Determine the (x, y) coordinate at the center of the cell enclosing the given text.  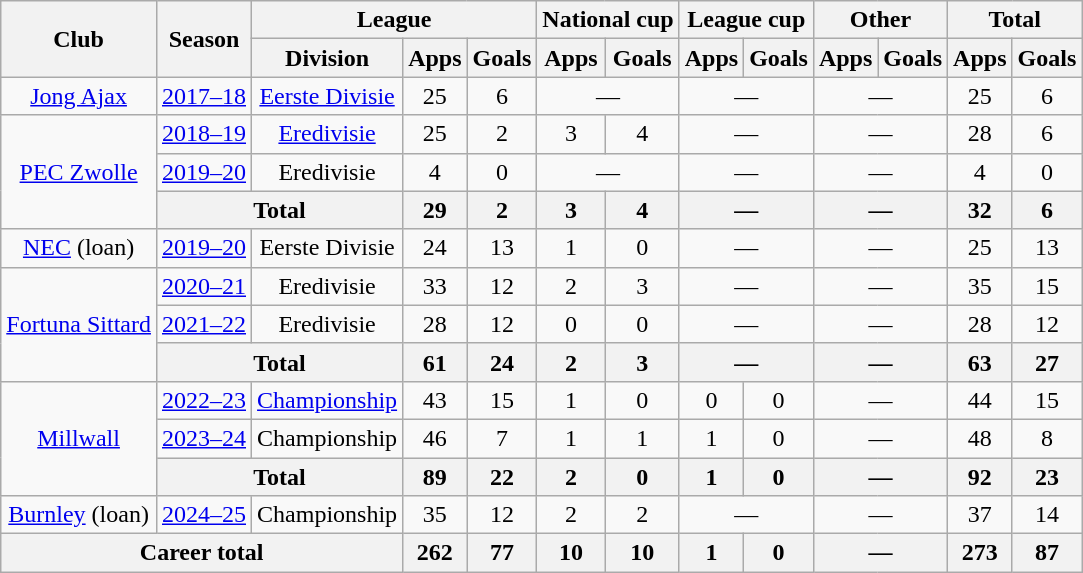
League cup (746, 20)
Burnley (loan) (79, 515)
32 (980, 210)
Season (204, 39)
22 (502, 477)
2021–22 (204, 324)
63 (980, 362)
8 (1047, 438)
Club (79, 39)
Fortuna Sittard (79, 324)
2023–24 (204, 438)
PEC Zwolle (79, 172)
Career total (202, 553)
37 (980, 515)
Division (328, 58)
27 (1047, 362)
23 (1047, 477)
44 (980, 400)
2018–19 (204, 134)
Millwall (79, 438)
262 (435, 553)
29 (435, 210)
National cup (608, 20)
2020–21 (204, 286)
7 (502, 438)
48 (980, 438)
League (394, 20)
92 (980, 477)
61 (435, 362)
2022–23 (204, 400)
89 (435, 477)
2024–25 (204, 515)
Jong Ajax (79, 96)
87 (1047, 553)
46 (435, 438)
33 (435, 286)
2017–18 (204, 96)
273 (980, 553)
14 (1047, 515)
77 (502, 553)
NEC (loan) (79, 248)
Other (880, 20)
43 (435, 400)
